Return the [x, y] coordinate for the center point of the cell that contains the specified text.  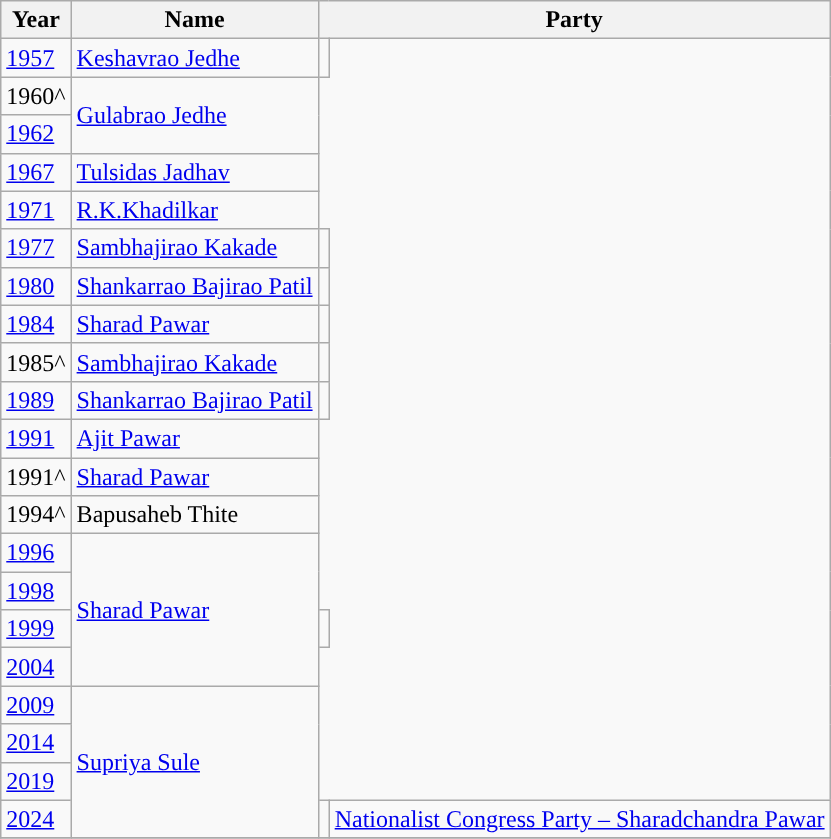
1980 [36, 286]
1967 [36, 172]
2004 [36, 667]
Bapusaheb Thite [194, 515]
2024 [36, 819]
1999 [36, 629]
R.K.Khadilkar [194, 210]
1962 [36, 134]
1998 [36, 591]
1991 [36, 438]
Ajit Pawar [194, 438]
Gulabrao Jedhe [194, 115]
2014 [36, 743]
Name [194, 20]
1977 [36, 248]
1991^ [36, 477]
1989 [36, 400]
1984 [36, 324]
1971 [36, 210]
Party [574, 20]
2009 [36, 705]
Year [36, 20]
1957 [36, 58]
Keshavrao Jedhe [194, 58]
Nationalist Congress Party – Sharadchandra Pawar [580, 819]
Supriya Sule [194, 762]
1960^ [36, 96]
2019 [36, 781]
1994^ [36, 515]
Tulsidas Jadhav [194, 172]
1985^ [36, 362]
1996 [36, 553]
